Return (x, y) of the center of cell containing provided text 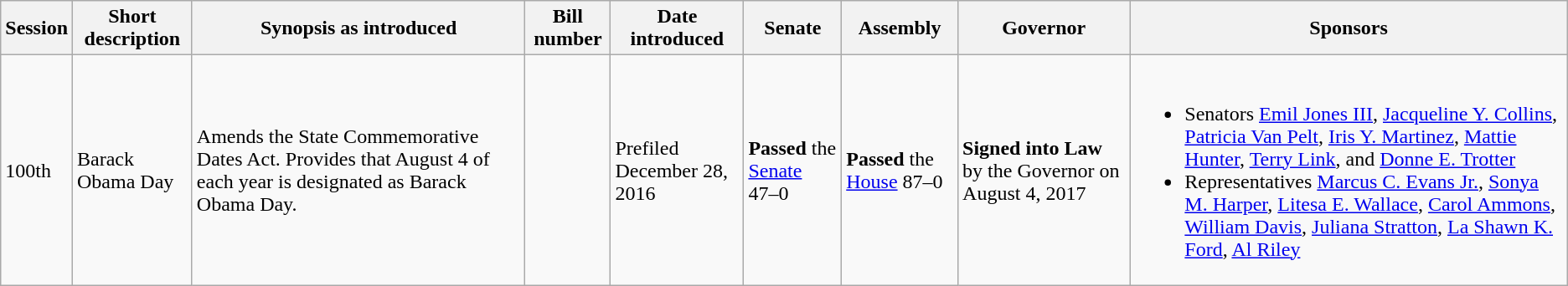
Signed into Law by the Governor on August 4, 2017 (1044, 171)
Prefiled December 28, 2016 (677, 171)
Sponsors (1349, 28)
100th (37, 171)
Passed the House 87–0 (900, 171)
Barack Obama Day (132, 171)
Passed the Senate 47–0 (792, 171)
Amends the State Commemorative Dates Act. Provides that August 4 of each year is designated as Barack Obama Day. (358, 171)
Governor (1044, 28)
Date introduced (677, 28)
Senate (792, 28)
Bill number (568, 28)
Short description (132, 28)
Synopsis as introduced (358, 28)
Session (37, 28)
Assembly (900, 28)
